Scan for the cell matching the given text and deliver its (x, y) coordinate at center. 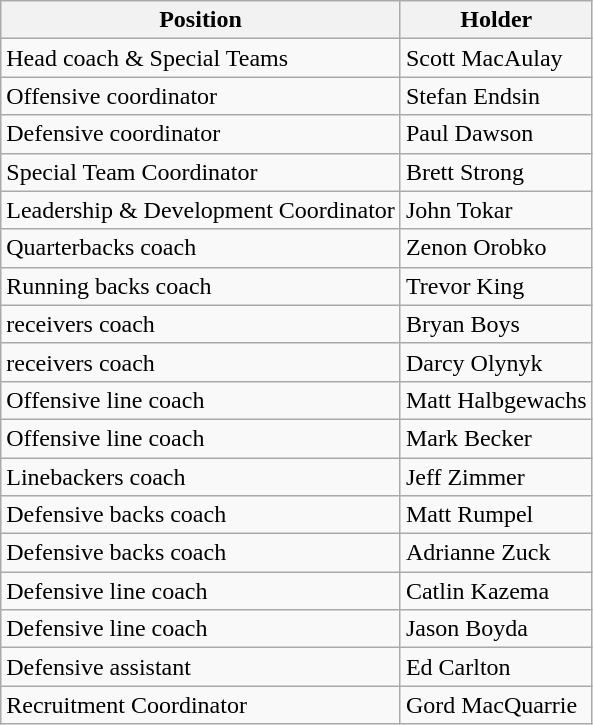
Mark Becker (496, 438)
John Tokar (496, 210)
Catlin Kazema (496, 591)
Holder (496, 20)
Linebackers coach (201, 477)
Jeff Zimmer (496, 477)
Ed Carlton (496, 667)
Position (201, 20)
Darcy Olynyk (496, 362)
Gord MacQuarrie (496, 705)
Jason Boyda (496, 629)
Offensive coordinator (201, 96)
Leadership & Development Coordinator (201, 210)
Scott MacAulay (496, 58)
Paul Dawson (496, 134)
Special Team Coordinator (201, 172)
Stefan Endsin (496, 96)
Running backs coach (201, 286)
Brett Strong (496, 172)
Zenon Orobko (496, 248)
Bryan Boys (496, 324)
Matt Rumpel (496, 515)
Recruitment Coordinator (201, 705)
Quarterbacks coach (201, 248)
Trevor King (496, 286)
Matt Halbgewachs (496, 400)
Head coach & Special Teams (201, 58)
Adrianne Zuck (496, 553)
Defensive coordinator (201, 134)
Defensive assistant (201, 667)
